Find where the given text appears and provide that cell's center as (x, y) coordinate. 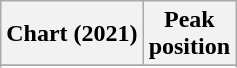
Peakposition (189, 34)
Chart (2021) (72, 34)
